Search for the cell housing the specified text and yield its (X, Y) center coordinate. 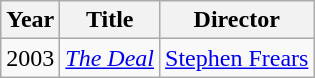
The Deal (110, 58)
Year (30, 20)
Director (237, 20)
2003 (30, 58)
Stephen Frears (237, 58)
Title (110, 20)
